Determine the (X, Y) coordinate at the center of the cell enclosing the given text.  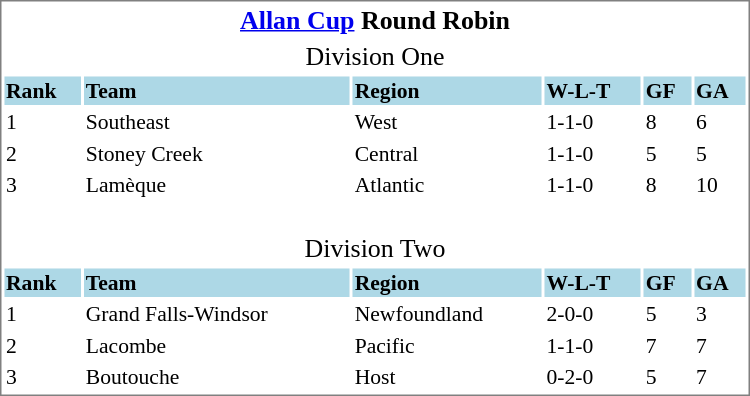
10 (720, 185)
Central (448, 154)
Southeast (217, 122)
2-0-0 (593, 314)
Division One (374, 56)
Newfoundland (448, 314)
6 (720, 122)
Pacific (448, 346)
Atlantic (448, 185)
West (448, 122)
Grand Falls-Windsor (217, 314)
Lacombe (217, 346)
Allan Cup Round Robin (374, 20)
0-2-0 (593, 377)
Stoney Creek (217, 154)
Lamèque (217, 185)
Division Two (374, 234)
Host (448, 377)
Boutouche (217, 377)
